From the cell containing the given text, extract its center point as (X, Y) coordinate. 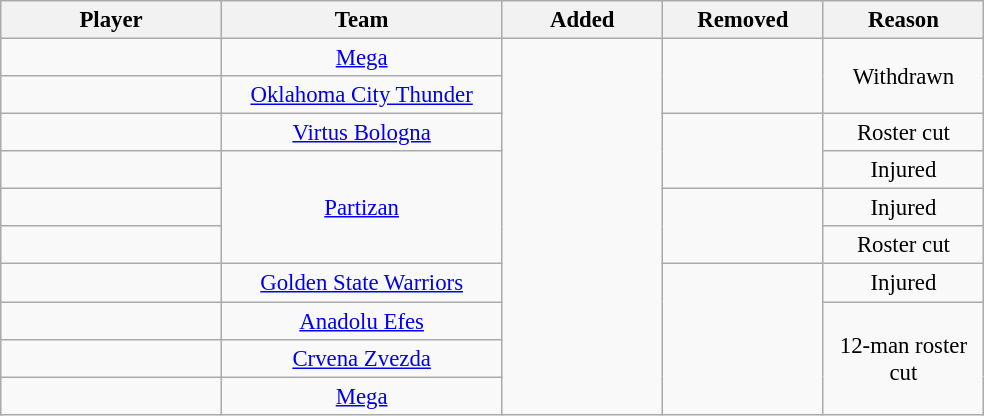
12-man roster cut (904, 358)
Crvena Zvezda (362, 358)
Added (582, 20)
Reason (904, 20)
Virtus Bologna (362, 133)
Removed (744, 20)
Player (112, 20)
Withdrawn (904, 76)
Anadolu Efes (362, 321)
Partizan (362, 208)
Oklahoma City Thunder (362, 95)
Golden State Warriors (362, 283)
Team (362, 20)
